Identify which cell holds the provided text, then report its (x, y) central coordinate. 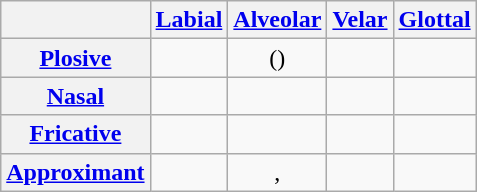
Glottal (434, 20)
Approximant (76, 172)
Velar (360, 20)
() (278, 58)
, (278, 172)
Fricative (76, 134)
Alveolar (278, 20)
Nasal (76, 96)
Plosive (76, 58)
Labial (189, 20)
